Output the (X, Y) coordinate of the center of the cell containing the given text.  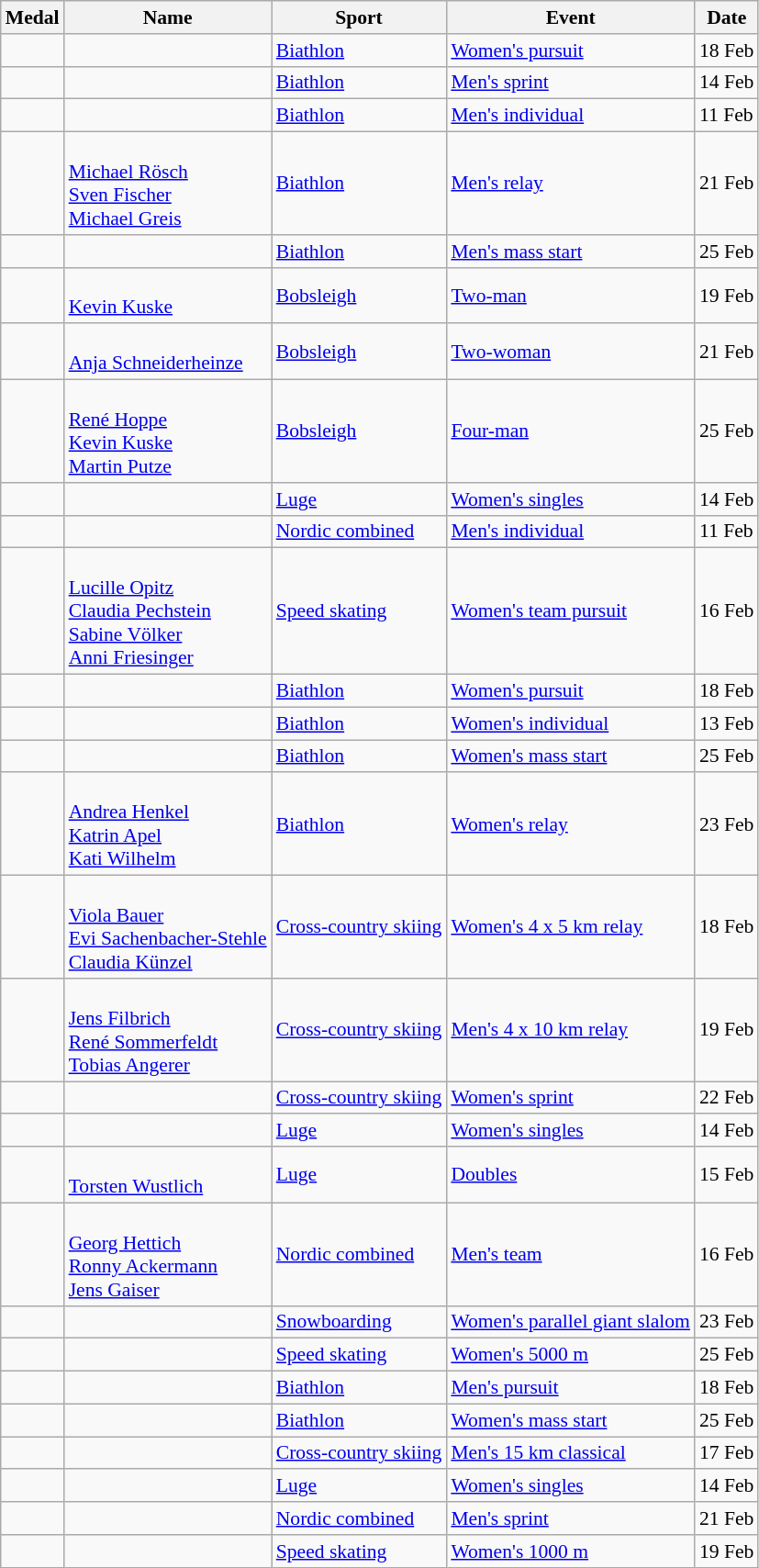
13 Feb (727, 723)
Women's sprint (571, 1098)
Name (168, 17)
Two-woman (571, 353)
Women's team pursuit (571, 611)
Men's 15 km classical (571, 1453)
Date (727, 17)
Women's parallel giant slalom (571, 1322)
15 Feb (727, 1175)
Men's pursuit (571, 1388)
Jens FilbrichRené SommerfeldtTobias Angerer (168, 1030)
Men's mass start (571, 252)
Lucille OpitzClaudia PechsteinSabine VölkerAnni Friesinger (168, 611)
Women's 1000 m (571, 1551)
Viola BauerEvi Sachenbacher-Stehle Claudia Künzel (168, 927)
Andrea HenkelKatrin ApelKati Wilhelm (168, 824)
Snowboarding (360, 1322)
Anja Schneiderheinze (168, 353)
17 Feb (727, 1453)
Four-man (571, 431)
Women's 4 x 5 km relay (571, 927)
Two-man (571, 296)
Men's 4 x 10 km relay (571, 1030)
Kevin Kuske (168, 296)
22 Feb (727, 1098)
René Hoppe Kevin KuskeMartin Putze (168, 431)
Women's individual (571, 723)
Torsten Wustlich (168, 1175)
Men's relay (571, 184)
Michael RöschSven FischerMichael Greis (168, 184)
Sport (360, 17)
Women's 5000 m (571, 1355)
Doubles (571, 1175)
Medal (33, 17)
Women's relay (571, 824)
Event (571, 17)
Georg HettichRonny AckermannJens Gaiser (168, 1254)
Men's team (571, 1254)
